Extract the (x, y) coordinate from the center of the cell holding the provided text.  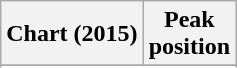
Peakposition (189, 34)
Chart (2015) (72, 34)
